Provide the (X, Y) coordinate of the cell's center where the given text is located.  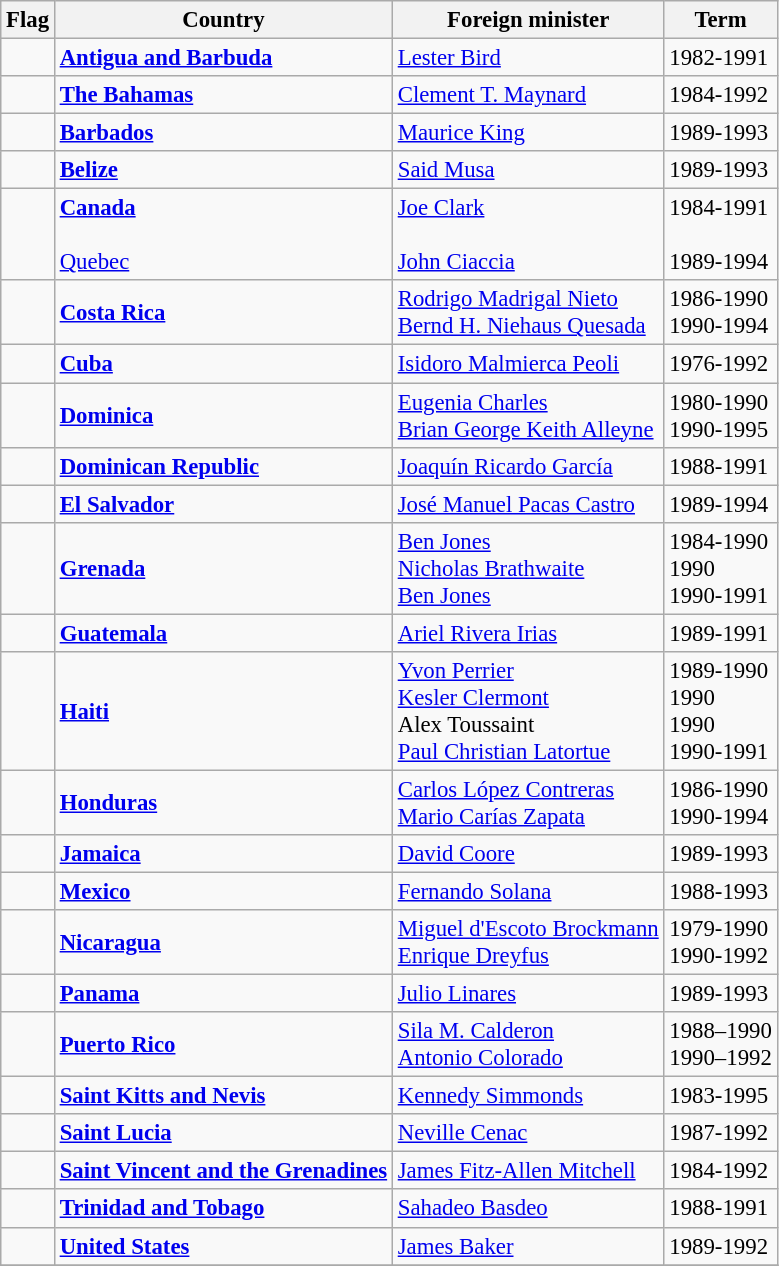
The Bahamas (223, 95)
Belize (223, 170)
Neville Cenac (528, 1133)
Antigua and Barbuda (223, 58)
Miguel d'Escoto BrockmannEnrique Dreyfus (528, 942)
Lester Bird (528, 58)
Julio Linares (528, 994)
Carlos López ContrerasMario Carías Zapata (528, 802)
CanadaQuebec (223, 235)
1982-1991 (720, 58)
Sahadeo Basdeo (528, 1209)
Nicaragua (223, 942)
1987-1992 (720, 1133)
Puerto Rico (223, 1044)
Maurice King (528, 133)
Mexico (223, 891)
Kennedy Simmonds (528, 1096)
Jamaica (223, 854)
1979-19901990-1992 (720, 942)
Dominica (223, 416)
Saint Vincent and the Grenadines (223, 1171)
Haiti (223, 712)
1989-1991 (720, 633)
Ben JonesNicholas BrathwaiteBen Jones (528, 568)
Ariel Rivera Irias (528, 633)
Eugenia CharlesBrian George Keith Alleyne (528, 416)
Country (223, 20)
Guatemala (223, 633)
Term (720, 20)
1976-1992 (720, 364)
Saint Lucia (223, 1133)
Said Musa (528, 170)
United States (223, 1246)
Costa Rica (223, 312)
James Baker (528, 1246)
1984-19911989-1994 (720, 235)
James Fitz-Allen Mitchell (528, 1171)
Joaquín Ricardo García (528, 466)
Joe ClarkJohn Ciaccia (528, 235)
Dominican Republic (223, 466)
Cuba (223, 364)
Barbados (223, 133)
Trinidad and Tobago (223, 1209)
José Manuel Pacas Castro (528, 504)
1989-1992 (720, 1246)
Clement T. Maynard (528, 95)
Sila M. Calderon Antonio Colorado (528, 1044)
1989-1990199019901990-1991 (720, 712)
Yvon PerrierKesler ClermontAlex ToussaintPaul Christian Latortue (528, 712)
Flag (28, 20)
Honduras (223, 802)
David Coore (528, 854)
Saint Kitts and Nevis (223, 1096)
Rodrigo Madrigal NietoBernd H. Niehaus Quesada (528, 312)
Fernando Solana (528, 891)
1988–1990 1990–1992 (720, 1044)
1980-19901990-1995 (720, 416)
Grenada (223, 568)
1988-1993 (720, 891)
Panama (223, 994)
El Salvador (223, 504)
Foreign minister (528, 20)
1989-1994 (720, 504)
Isidoro Malmierca Peoli (528, 364)
1984-199019901990-1991 (720, 568)
1983-1995 (720, 1096)
